Extract the (X, Y) coordinate from the center of the cell holding the provided text.  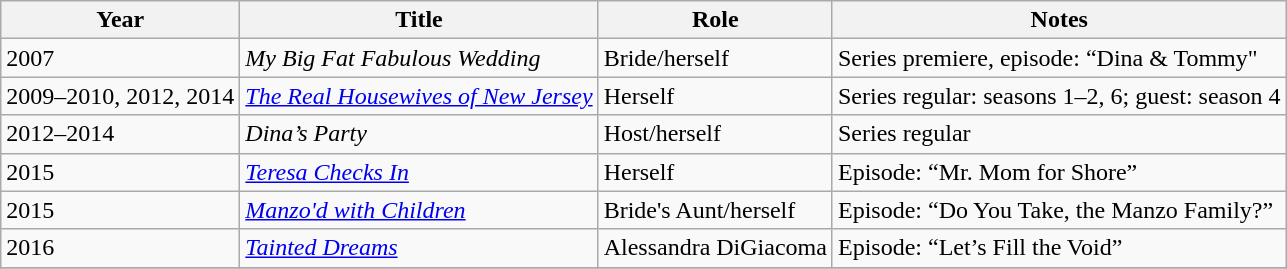
Episode: “Mr. Mom for Shore” (1059, 172)
Bride's Aunt/herself (715, 210)
Year (120, 20)
The Real Housewives of New Jersey (419, 96)
Notes (1059, 20)
Dina’s Party (419, 134)
Episode: “Do You Take, the Manzo Family?” (1059, 210)
Alessandra DiGiacoma (715, 248)
Role (715, 20)
Bride/herself (715, 58)
Manzo'd with Children (419, 210)
Host/herself (715, 134)
2012–2014 (120, 134)
Teresa Checks In (419, 172)
Series premiere, episode: “Dina & Tommy" (1059, 58)
Series regular: seasons 1–2, 6; guest: season 4 (1059, 96)
2007 (120, 58)
2009–2010, 2012, 2014 (120, 96)
Series regular (1059, 134)
Tainted Dreams (419, 248)
Title (419, 20)
Episode: “Let’s Fill the Void” (1059, 248)
2016 (120, 248)
My Big Fat Fabulous Wedding (419, 58)
